From the cell containing the given text, extract its center point as (x, y) coordinate. 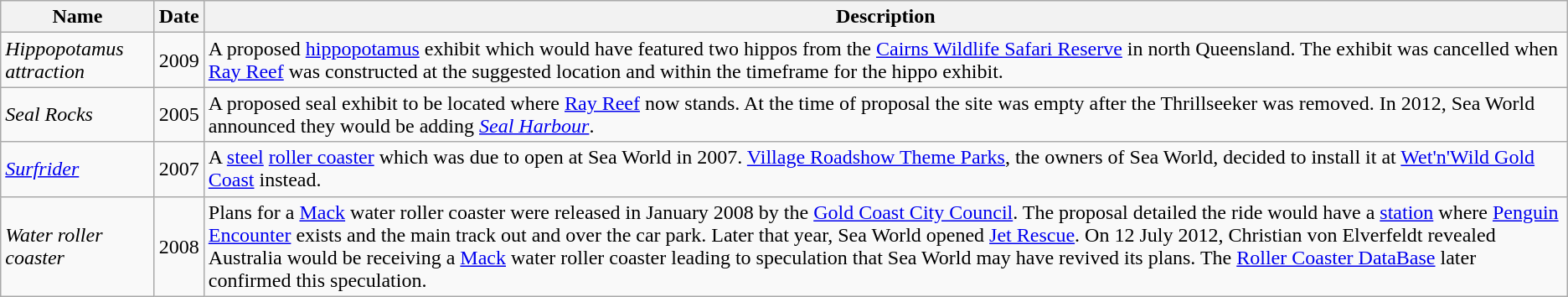
2007 (179, 169)
Seal Rocks (77, 114)
Name (77, 17)
2009 (179, 60)
2005 (179, 114)
Surfrider (77, 169)
Date (179, 17)
2008 (179, 247)
Water roller coaster (77, 247)
Description (885, 17)
Hippopotamus attraction (77, 60)
